Provide the (X, Y) coordinate of the cell's center where the given text is located.  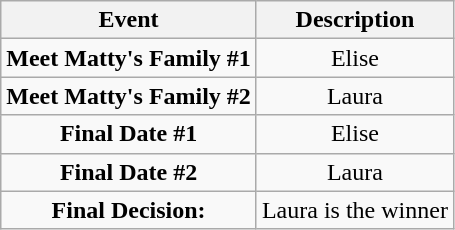
Laura is the winner (354, 210)
Final Decision: (129, 210)
Event (129, 20)
Description (354, 20)
Final Date #2 (129, 172)
Meet Matty's Family #1 (129, 58)
Meet Matty's Family #2 (129, 96)
Final Date #1 (129, 134)
